Locate the cell with the specified text and output its [X, Y] center coordinate. 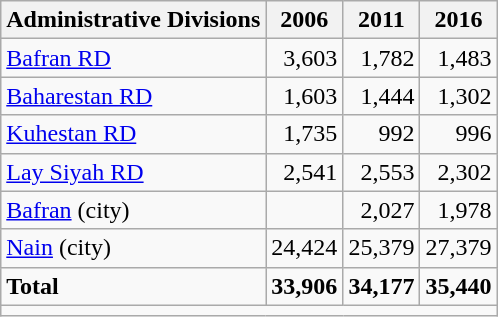
2006 [304, 20]
2,027 [382, 210]
1,735 [304, 134]
996 [458, 134]
24,424 [304, 248]
Lay Siyah RD [134, 172]
Bafran (city) [134, 210]
2,541 [304, 172]
Administrative Divisions [134, 20]
2016 [458, 20]
1,483 [458, 58]
1,302 [458, 96]
35,440 [458, 286]
2,302 [458, 172]
Nain (city) [134, 248]
3,603 [304, 58]
992 [382, 134]
1,444 [382, 96]
Kuhestan RD [134, 134]
27,379 [458, 248]
Baharestan RD [134, 96]
25,379 [382, 248]
Total [134, 286]
1,603 [304, 96]
2,553 [382, 172]
1,978 [458, 210]
34,177 [382, 286]
2011 [382, 20]
1,782 [382, 58]
Bafran RD [134, 58]
33,906 [304, 286]
